Identify which cell holds the provided text, then report its (X, Y) central coordinate. 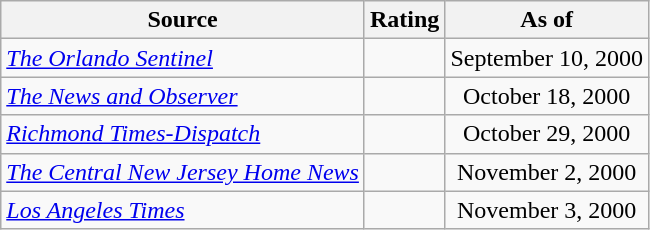
November 3, 2000 (547, 210)
Source (183, 20)
September 10, 2000 (547, 58)
October 29, 2000 (547, 134)
Rating (404, 20)
The Central New Jersey Home News (183, 172)
Los Angeles Times (183, 210)
The Orlando Sentinel (183, 58)
October 18, 2000 (547, 96)
November 2, 2000 (547, 172)
The News and Observer (183, 96)
Richmond Times-Dispatch (183, 134)
As of (547, 20)
